Locate the cell with the specified text and output its (X, Y) center coordinate. 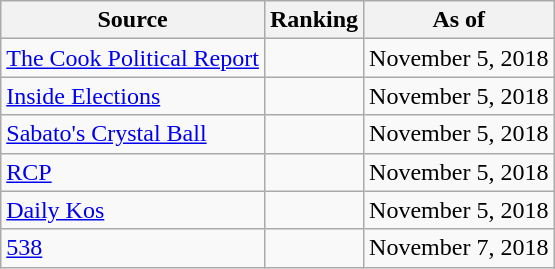
As of (459, 20)
538 (133, 248)
Inside Elections (133, 96)
November 7, 2018 (459, 248)
The Cook Political Report (133, 58)
Daily Kos (133, 210)
RCP (133, 172)
Source (133, 20)
Ranking (314, 20)
Sabato's Crystal Ball (133, 134)
